Determine the (X, Y) coordinate at the center of the cell enclosing the given text.  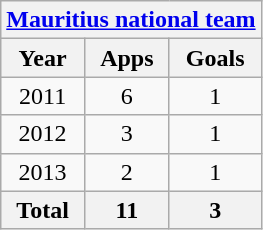
2 (126, 172)
Mauritius national team (131, 20)
Apps (126, 58)
6 (126, 96)
Goals (215, 58)
11 (126, 210)
Total (43, 210)
2012 (43, 134)
2013 (43, 172)
Year (43, 58)
2011 (43, 96)
